Capture the cell that displays the provided text and extract its [X, Y] central coordinate. 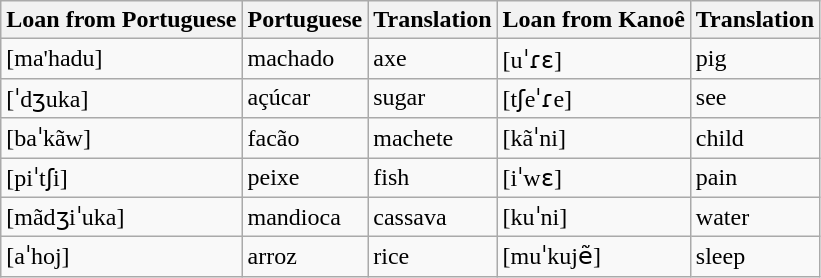
arroz [305, 257]
[kãˈni] [594, 138]
[baˈkãw] [122, 138]
pig [754, 59]
[muˈkujẽ] [594, 257]
axe [432, 59]
machete [432, 138]
[piˈtʃi] [122, 178]
sugar [432, 98]
fish [432, 178]
facão [305, 138]
[iˈwɛ] [594, 178]
cassava [432, 217]
see [754, 98]
[aˈhoj] [122, 257]
mandioca [305, 217]
[kuˈni] [594, 217]
peixe [305, 178]
rice [432, 257]
[mãdʒiˈuka] [122, 217]
Loan from Kanoê [594, 20]
[ˈdʒuka] [122, 98]
Portuguese [305, 20]
pain [754, 178]
[tʃeˈɾe] [594, 98]
[ma'hadu] [122, 59]
açúcar [305, 98]
Loan from Portuguese [122, 20]
sleep [754, 257]
child [754, 138]
water [754, 217]
machado [305, 59]
[uˈɾɛ] [594, 59]
